Output the (x, y) coordinate of the center of the cell containing the given text.  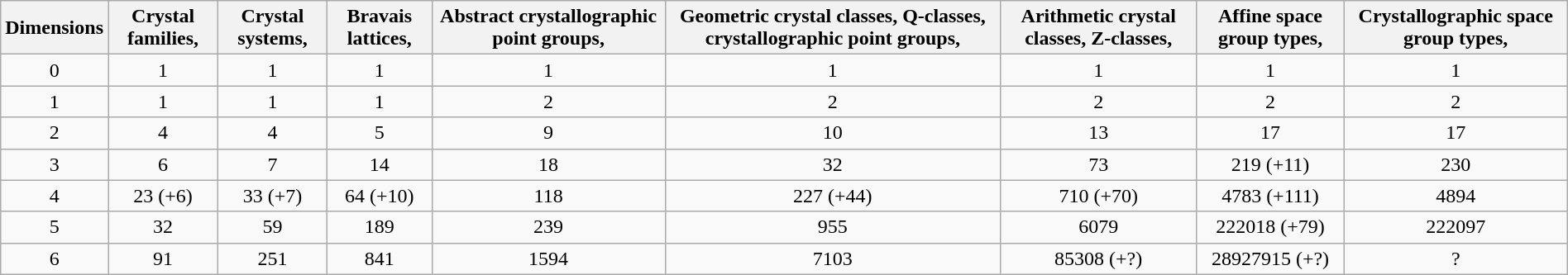
219 (+11) (1270, 164)
222097 (1456, 227)
0 (55, 70)
14 (379, 164)
13 (1098, 133)
3 (55, 164)
955 (833, 227)
Crystal families, (162, 28)
239 (548, 227)
28927915 (+?) (1270, 258)
4894 (1456, 196)
9 (548, 133)
10 (833, 133)
64 (+10) (379, 196)
1594 (548, 258)
85308 (+?) (1098, 258)
841 (379, 258)
222018 (+79) (1270, 227)
Dimensions (55, 28)
Crystal systems, (273, 28)
6079 (1098, 227)
59 (273, 227)
710 (+70) (1098, 196)
118 (548, 196)
73 (1098, 164)
230 (1456, 164)
251 (273, 258)
? (1456, 258)
23 (+6) (162, 196)
Geometric crystal classes, Q-classes, crystallographic point groups, (833, 28)
18 (548, 164)
33 (+7) (273, 196)
Abstract crystallographic point groups, (548, 28)
7 (273, 164)
Affine space group types, (1270, 28)
Arithmetic crystal classes, Z-classes, (1098, 28)
7103 (833, 258)
227 (+44) (833, 196)
189 (379, 227)
4783 (+111) (1270, 196)
Bravais lattices, (379, 28)
91 (162, 258)
Crystallographic space group types, (1456, 28)
